Detect which cell encompasses the target text, then output its (x, y) center coordinate. 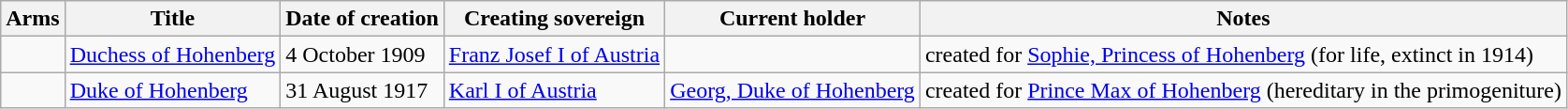
Franz Josef I of Austria (554, 54)
Arms (33, 19)
created for Prince Max of Hohenberg (hereditary in the primogeniture) (1242, 90)
Georg, Duke of Hohenberg (793, 90)
Karl I of Austria (554, 90)
31 August 1917 (363, 90)
4 October 1909 (363, 54)
Title (172, 19)
created for Sophie, Princess of Hohenberg (for life, extinct in 1914) (1242, 54)
Date of creation (363, 19)
Creating sovereign (554, 19)
Duke of Hohenberg (172, 90)
Current holder (793, 19)
Notes (1242, 19)
Duchess of Hohenberg (172, 54)
